Identify which cell holds the provided text, then report its [X, Y] central coordinate. 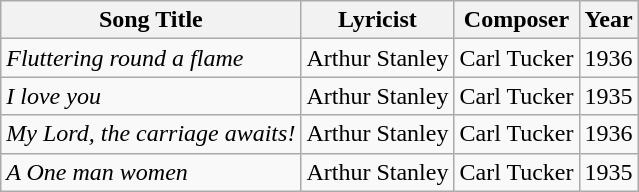
Year [608, 20]
Song Title [151, 20]
My Lord, the carriage awaits! [151, 134]
I love you [151, 96]
Fluttering round a flame [151, 58]
Lyricist [378, 20]
A One man women [151, 172]
Composer [516, 20]
